Determine the (X, Y) coordinate at the center of the cell enclosing the given text.  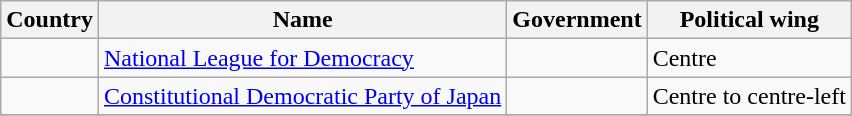
National League for Democracy (302, 58)
Constitutional Democratic Party of Japan (302, 96)
Government (577, 20)
Centre to centre-left (749, 96)
Political wing (749, 20)
Country (50, 20)
Centre (749, 58)
Name (302, 20)
